Capture the cell that displays the provided text and extract its [x, y] central coordinate. 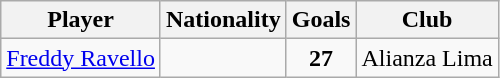
Alianza Lima [427, 58]
Freddy Ravello [81, 58]
Player [81, 20]
27 [321, 58]
Goals [321, 20]
Nationality [223, 20]
Club [427, 20]
